Return the (x, y) coordinate for the center point of the cell that contains the specified text.  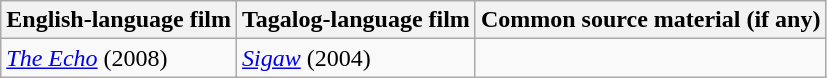
English-language film (119, 20)
The Echo (2008) (119, 58)
Common source material (if any) (650, 20)
Sigaw (2004) (356, 58)
Tagalog-language film (356, 20)
